Capture the cell that displays the provided text and extract its (X, Y) central coordinate. 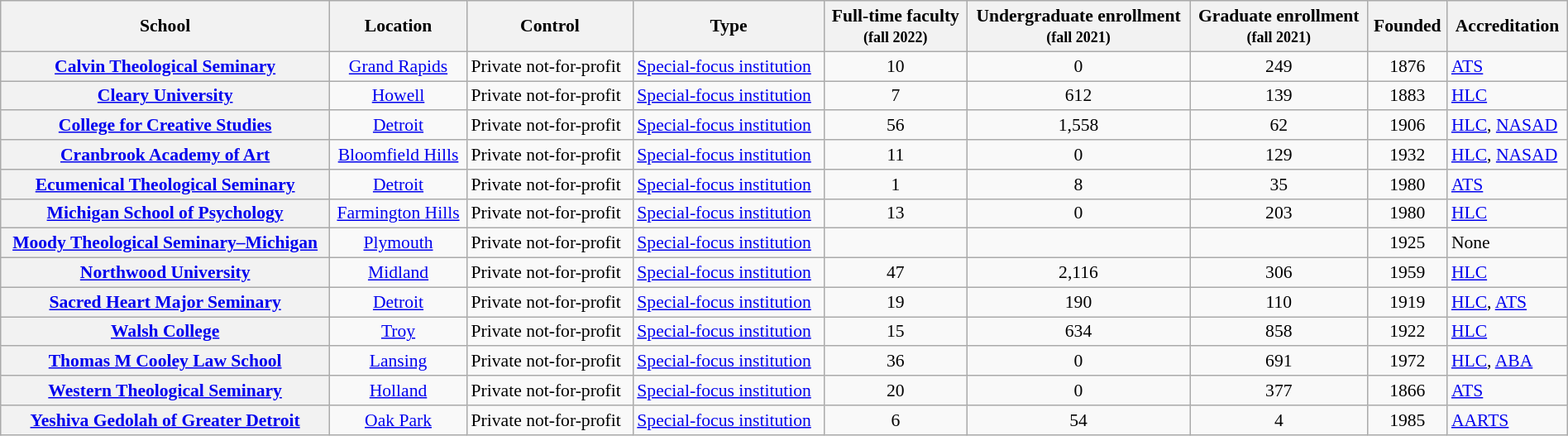
634 (1078, 332)
858 (1279, 332)
Type (728, 26)
1866 (1408, 390)
1919 (1408, 302)
Control (551, 26)
AARTS (1507, 420)
Cranbrook Academy of Art (165, 155)
56 (896, 126)
Accreditation (1507, 26)
1985 (1408, 420)
1883 (1408, 96)
1876 (1408, 66)
Midland (399, 273)
249 (1279, 66)
6 (896, 420)
4 (1279, 420)
Oak Park (399, 420)
203 (1279, 213)
Howell (399, 96)
Lansing (399, 362)
691 (1279, 362)
612 (1078, 96)
Western Theological Seminary (165, 390)
47 (896, 273)
College for Creative Studies (165, 126)
20 (896, 390)
HLC, ABA (1507, 362)
HLC, ATS (1507, 302)
None (1507, 243)
Northwood University (165, 273)
139 (1279, 96)
129 (1279, 155)
Location (399, 26)
Troy (399, 332)
306 (1279, 273)
1925 (1408, 243)
Walsh College (165, 332)
Founded (1408, 26)
1972 (1408, 362)
Yeshiva Gedolah of Greater Detroit (165, 420)
Sacred Heart Major Seminary (165, 302)
Michigan School of Psychology (165, 213)
Ecumenical Theological Seminary (165, 184)
13 (896, 213)
Farmington Hills (399, 213)
1906 (1408, 126)
Plymouth (399, 243)
Undergraduate enrollment(fall 2021) (1078, 26)
190 (1078, 302)
1959 (1408, 273)
Grand Rapids (399, 66)
Moody Theological Seminary–Michigan (165, 243)
19 (896, 302)
35 (1279, 184)
11 (896, 155)
Calvin Theological Seminary (165, 66)
Cleary University (165, 96)
Graduate enrollment(fall 2021) (1279, 26)
110 (1279, 302)
15 (896, 332)
2,116 (1078, 273)
10 (896, 66)
1,558 (1078, 126)
Full-time faculty(fall 2022) (896, 26)
8 (1078, 184)
School (165, 26)
Holland (399, 390)
Thomas M Cooley Law School (165, 362)
377 (1279, 390)
62 (1279, 126)
7 (896, 96)
36 (896, 362)
1922 (1408, 332)
Bloomfield Hills (399, 155)
54 (1078, 420)
1932 (1408, 155)
1 (896, 184)
